Extract the [x, y] coordinate from the center of the cell holding the provided text.  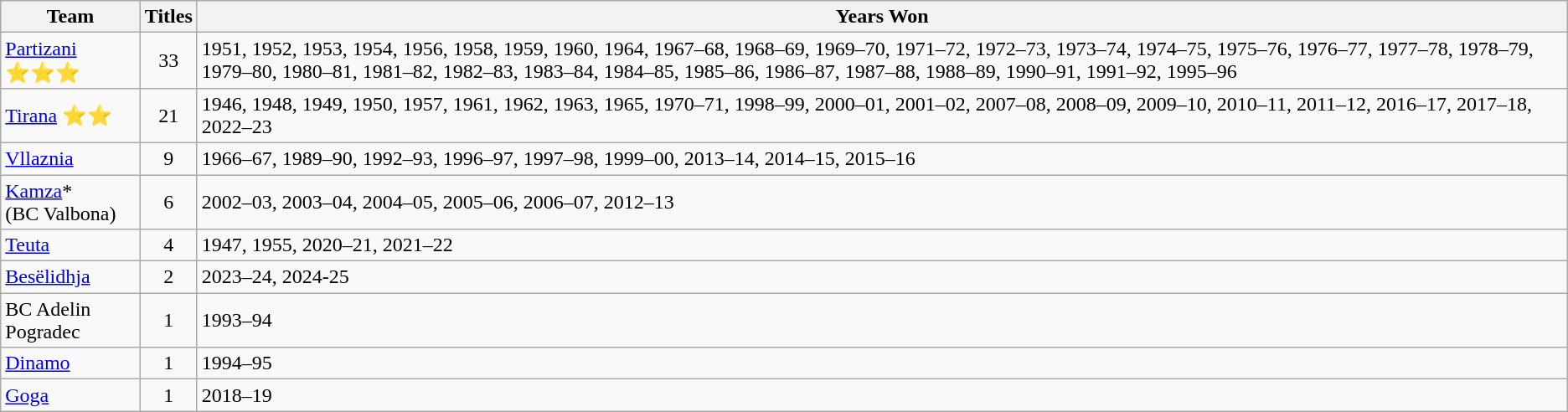
Teuta [70, 245]
Tirana ⭐⭐ [70, 116]
6 [168, 201]
33 [168, 60]
Kamza*(BC Valbona) [70, 201]
Vllaznia [70, 158]
9 [168, 158]
4 [168, 245]
2023–24, 2024-25 [882, 277]
Years Won [882, 17]
Titles [168, 17]
1966–67, 1989–90, 1992–93, 1996–97, 1997–98, 1999–00, 2013–14, 2014–15, 2015–16 [882, 158]
Dinamo [70, 363]
1994–95 [882, 363]
1993–94 [882, 320]
Team [70, 17]
Partizani ⭐⭐⭐ [70, 60]
Goga [70, 395]
BC Adelin Pogradec [70, 320]
2 [168, 277]
21 [168, 116]
1947, 1955, 2020–21, 2021–22 [882, 245]
Besëlidhja [70, 277]
2002–03, 2003–04, 2004–05, 2005–06, 2006–07, 2012–13 [882, 201]
2018–19 [882, 395]
